Extract the [x, y] coordinate from the center of the cell holding the provided text.  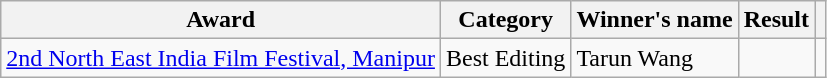
Winner's name [654, 20]
Award [221, 20]
Category [505, 20]
2nd North East India Film Festival, Manipur [221, 58]
Tarun Wang [654, 58]
Best Editing [505, 58]
Result [776, 20]
